Extract the [X, Y] coordinate from the center of the cell holding the provided text.  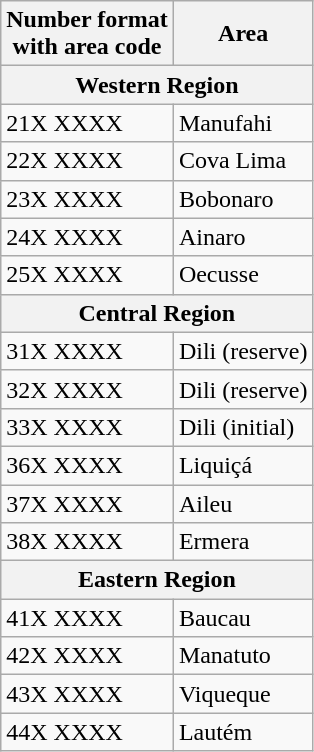
41X XXXX [88, 618]
Manufahi [243, 123]
Baucau [243, 618]
37X XXXX [88, 503]
24X XXXX [88, 237]
Eastern Region [157, 580]
36X XXXX [88, 465]
Bobonaro [243, 199]
38X XXXX [88, 542]
Aileu [243, 503]
Ermera [243, 542]
Cova Lima [243, 161]
Manatuto [243, 656]
42X XXXX [88, 656]
44X XXXX [88, 732]
Central Region [157, 313]
25X XXXX [88, 275]
Western Region [157, 85]
Viqueque [243, 694]
31X XXXX [88, 351]
Dili (initial) [243, 427]
Area [243, 34]
43X XXXX [88, 694]
22X XXXX [88, 161]
Liquiçá [243, 465]
32X XXXX [88, 389]
Number formatwith area code [88, 34]
33X XXXX [88, 427]
23X XXXX [88, 199]
21X XXXX [88, 123]
Ainaro [243, 237]
Lautém [243, 732]
Oecusse [243, 275]
